Detect which cell encompasses the target text, then output its (X, Y) center coordinate. 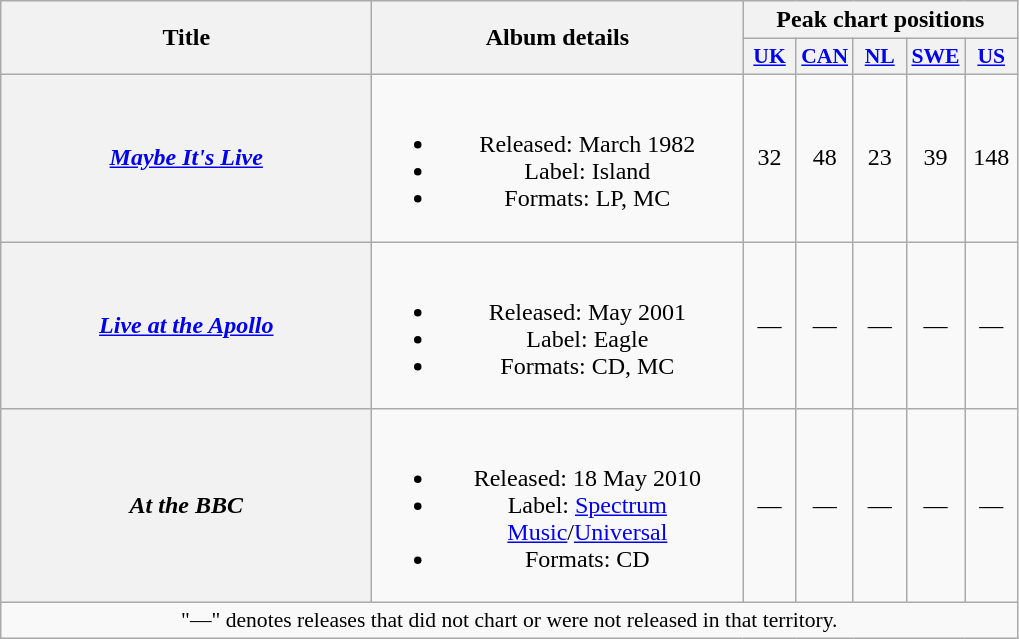
48 (824, 158)
Peak chart positions (880, 20)
Released: May 2001Label: EagleFormats: CD, MC (558, 326)
"—" denotes releases that did not chart or were not released in that territory. (510, 621)
Title (186, 38)
Released: 18 May 2010Label: Spectrum Music/UniversalFormats: CD (558, 506)
Live at the Apollo (186, 326)
At the BBC (186, 506)
Album details (558, 38)
Released: March 1982Label: IslandFormats: LP, MC (558, 158)
Maybe It's Live (186, 158)
32 (770, 158)
UK (770, 57)
CAN (824, 57)
23 (880, 158)
39 (935, 158)
148 (992, 158)
NL (880, 57)
SWE (935, 57)
US (992, 57)
